Extract the (X, Y) coordinate from the center of the cell holding the provided text.  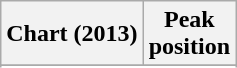
Chart (2013) (72, 34)
Peak position (189, 34)
